Scan for the cell matching the given text and deliver its (X, Y) coordinate at center. 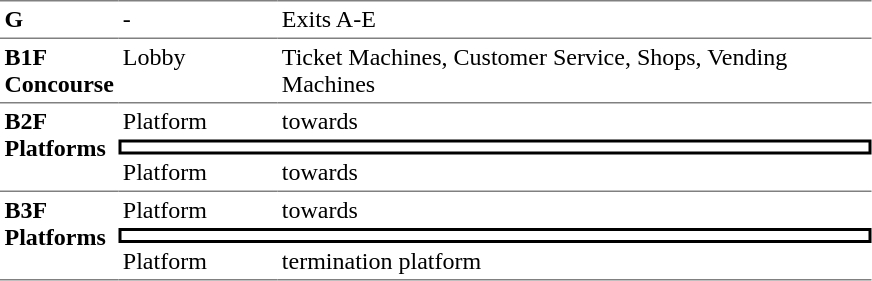
Ticket Machines, Customer Service, Shops, Vending Machines (574, 71)
Lobby (198, 71)
- (198, 19)
B3F Platforms (59, 236)
B1FConcourse (59, 71)
B2F Platforms (59, 148)
Exits A-E (574, 19)
termination platform (574, 262)
G (59, 19)
